Scan for the cell matching the given text and deliver its [x, y] coordinate at center. 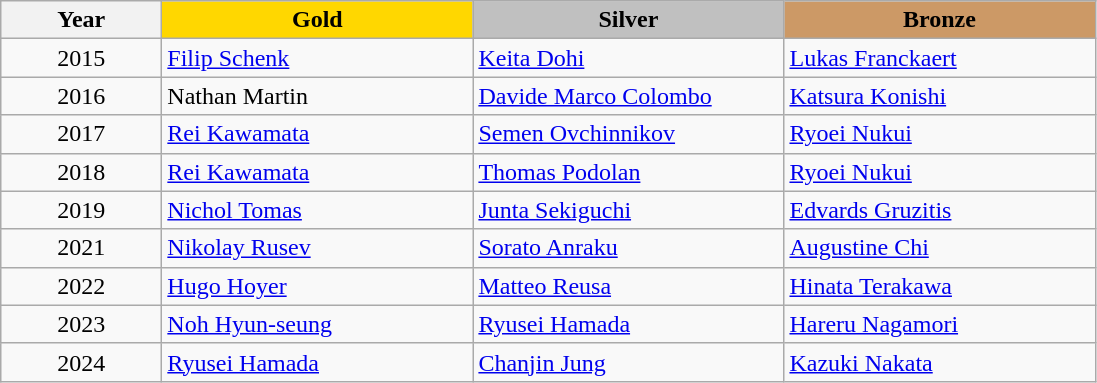
Sorato Anraku [628, 248]
2023 [82, 324]
Nathan Martin [318, 96]
Silver [628, 20]
2024 [82, 362]
2017 [82, 134]
2018 [82, 172]
Lukas Franckaert [940, 58]
Matteo Reusa [628, 286]
Noh Hyun-seung [318, 324]
Year [82, 20]
Nichol Tomas [318, 210]
Bronze [940, 20]
Edvards Gruzitis [940, 210]
Kazuki Nakata [940, 362]
Thomas Podolan [628, 172]
Junta Sekiguchi [628, 210]
2016 [82, 96]
Hinata Terakawa [940, 286]
2015 [82, 58]
Filip Schenk [318, 58]
Davide Marco Colombo [628, 96]
Gold [318, 20]
Katsura Konishi [940, 96]
Nikolay Rusev [318, 248]
Hareru Nagamori [940, 324]
2021 [82, 248]
Semen Ovchinnikov [628, 134]
Chanjin Jung [628, 362]
Hugo Hoyer [318, 286]
Keita Dohi [628, 58]
2022 [82, 286]
Augustine Chi [940, 248]
2019 [82, 210]
